For the text-containing cell, return its midpoint in [X, Y] coordinate format. 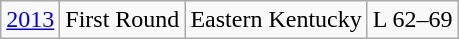
First Round [122, 20]
L 62–69 [412, 20]
Eastern Kentucky [276, 20]
2013 [30, 20]
